Identify which cell holds the provided text, then report its [X, Y] central coordinate. 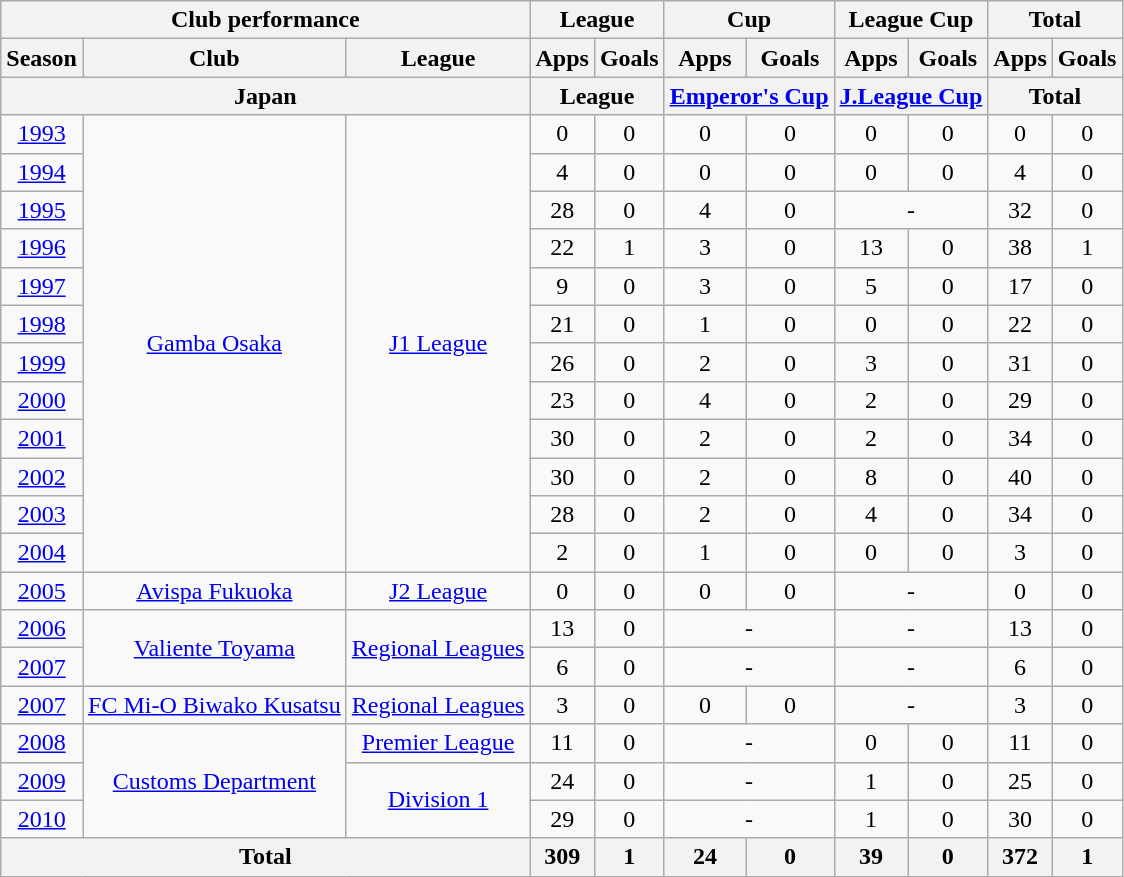
Cup [749, 20]
23 [562, 400]
Premier League [438, 743]
2003 [42, 515]
Club [214, 58]
Avispa Fukuoka [214, 591]
2008 [42, 743]
2010 [42, 819]
2009 [42, 781]
32 [1020, 210]
2004 [42, 553]
5 [871, 286]
J.League Cup [911, 96]
2006 [42, 629]
Division 1 [438, 800]
FC Mi-O Biwako Kusatsu [214, 705]
309 [562, 857]
17 [1020, 286]
2001 [42, 438]
372 [1020, 857]
1999 [42, 362]
39 [871, 857]
8 [871, 477]
1994 [42, 172]
Valiente Toyama [214, 648]
Season [42, 58]
2002 [42, 477]
1995 [42, 210]
Emperor's Cup [749, 96]
J1 League [438, 344]
31 [1020, 362]
1993 [42, 134]
Japan [266, 96]
League Cup [911, 20]
2000 [42, 400]
26 [562, 362]
1997 [42, 286]
1996 [42, 248]
21 [562, 324]
38 [1020, 248]
1998 [42, 324]
Customs Department [214, 781]
Club performance [266, 20]
9 [562, 286]
40 [1020, 477]
25 [1020, 781]
2005 [42, 591]
Gamba Osaka [214, 344]
J2 League [438, 591]
